Return the (X, Y) coordinate for the center point of the cell that contains the specified text.  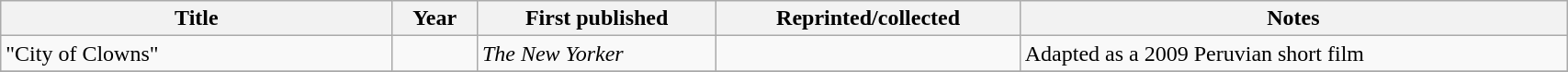
Year (434, 18)
Notes (1293, 18)
Adapted as a 2009 Peruvian short film (1293, 54)
Reprinted/collected (868, 18)
First published (597, 18)
Title (197, 18)
"City of Clowns" (197, 54)
The New Yorker (597, 54)
